Detect which cell encompasses the target text, then output its [X, Y] center coordinate. 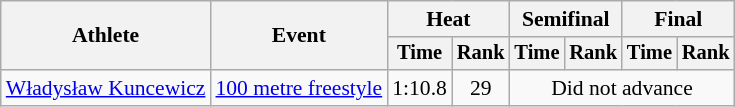
100 metre freestyle [298, 88]
Heat [448, 19]
1:10.8 [420, 88]
Final [678, 19]
Athlete [106, 36]
Władysław Kuncewicz [106, 88]
Semifinal [566, 19]
29 [481, 88]
Event [298, 36]
Did not advance [622, 88]
